Locate the cell with the specified text and output its [x, y] center coordinate. 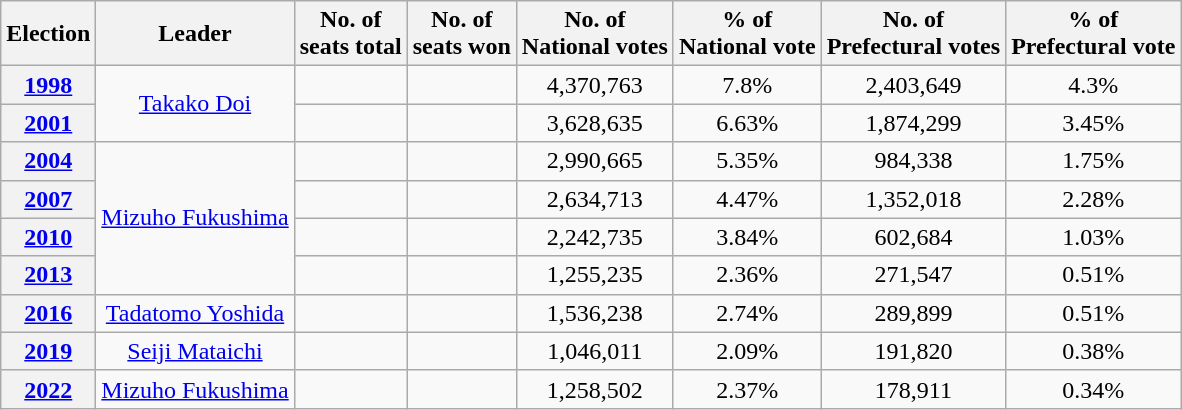
2,403,649 [914, 85]
1.03% [1094, 237]
2,990,665 [594, 161]
2.37% [747, 389]
3,628,635 [594, 123]
289,899 [914, 313]
602,684 [914, 237]
2.09% [747, 351]
2022 [48, 389]
1998 [48, 85]
1,255,235 [594, 275]
1,046,011 [594, 351]
7.8% [747, 85]
Takako Doi [195, 104]
2007 [48, 199]
4.47% [747, 199]
4.3% [1094, 85]
0.38% [1094, 351]
3.84% [747, 237]
4,370,763 [594, 85]
0.34% [1094, 389]
2013 [48, 275]
2001 [48, 123]
Seiji Mataichi [195, 351]
No. ofNational votes [594, 34]
% ofNational vote [747, 34]
2019 [48, 351]
1,258,502 [594, 389]
1.75% [1094, 161]
178,911 [914, 389]
2,242,735 [594, 237]
No. ofPrefectural votes [914, 34]
1,874,299 [914, 123]
2010 [48, 237]
Tadatomo Yoshida [195, 313]
1,352,018 [914, 199]
2.28% [1094, 199]
No. ofseats won [462, 34]
2.74% [747, 313]
2.36% [747, 275]
% ofPrefectural vote [1094, 34]
2016 [48, 313]
2,634,713 [594, 199]
271,547 [914, 275]
5.35% [747, 161]
3.45% [1094, 123]
No. ofseats total [350, 34]
191,820 [914, 351]
6.63% [747, 123]
2004 [48, 161]
Election [48, 34]
1,536,238 [594, 313]
984,338 [914, 161]
Leader [195, 34]
